Scan for the cell matching the given text and deliver its (x, y) coordinate at center. 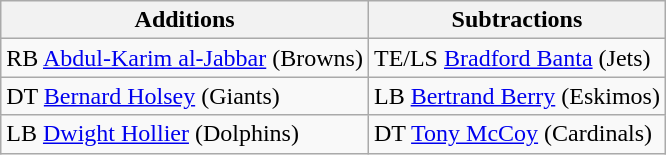
DT Bernard Holsey (Giants) (185, 96)
DT Tony McCoy (Cardinals) (516, 134)
LB Bertrand Berry (Eskimos) (516, 96)
Subtractions (516, 20)
Additions (185, 20)
TE/LS Bradford Banta (Jets) (516, 58)
LB Dwight Hollier (Dolphins) (185, 134)
RB Abdul-Karim al-Jabbar (Browns) (185, 58)
